From the cell containing the given text, extract its center point as [X, Y] coordinate. 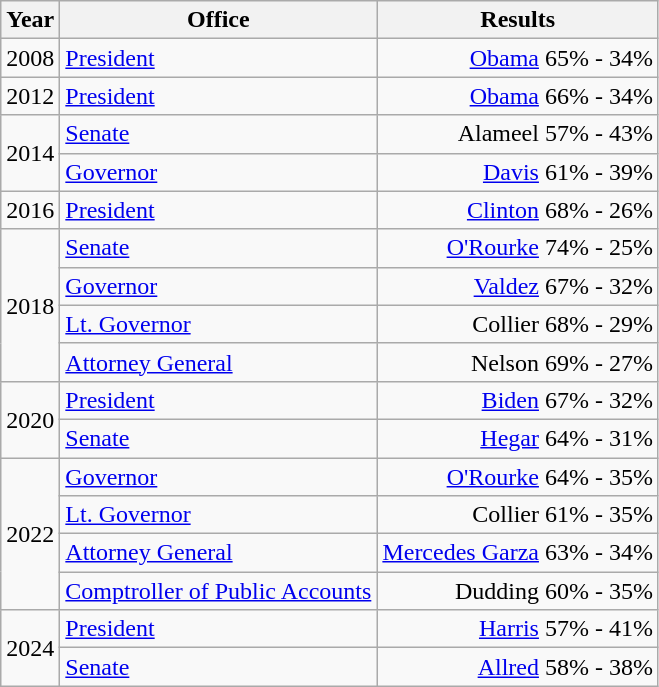
O'Rourke 64% - 35% [518, 477]
2008 [30, 58]
Hegar 64% - 31% [518, 438]
Davis 61% - 39% [518, 172]
Collier 61% - 35% [518, 515]
2012 [30, 96]
Valdez 67% - 32% [518, 286]
2014 [30, 153]
Comptroller of Public Accounts [218, 591]
Obama 65% - 34% [518, 58]
2020 [30, 419]
2016 [30, 210]
Nelson 69% - 27% [518, 362]
2018 [30, 305]
Year [30, 20]
Office [218, 20]
Harris 57% - 41% [518, 629]
O'Rourke 74% - 25% [518, 248]
Clinton 68% - 26% [518, 210]
2022 [30, 534]
2024 [30, 648]
Dudding 60% - 35% [518, 591]
Mercedes Garza 63% - 34% [518, 553]
Collier 68% - 29% [518, 324]
Biden 67% - 32% [518, 400]
Obama 66% - 34% [518, 96]
Allred 58% - 38% [518, 667]
Alameel 57% - 43% [518, 134]
Results [518, 20]
